Return (X, Y) of the center of cell containing provided text 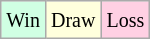
Win (24, 20)
Loss (126, 20)
Draw (72, 20)
